Find where the given text appears and provide that cell's center as [X, Y] coordinate. 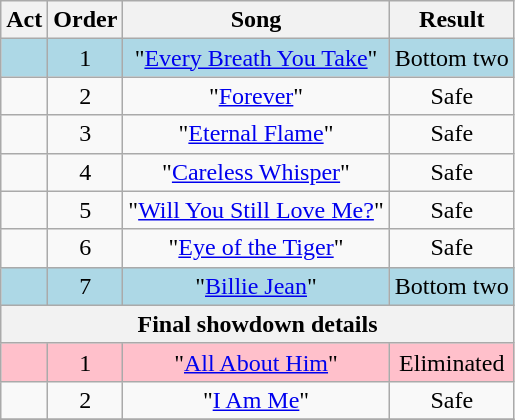
"I Am Me" [256, 400]
4 [86, 172]
"All About Him" [256, 362]
Result [452, 20]
"Will You Still Love Me?" [256, 210]
Order [86, 20]
7 [86, 286]
Song [256, 20]
"Careless Whisper" [256, 172]
"Eye of the Tiger" [256, 248]
"Forever" [256, 96]
5 [86, 210]
3 [86, 134]
"Billie Jean" [256, 286]
"Every Breath You Take" [256, 58]
Eliminated [452, 362]
Final showdown details [258, 324]
"Eternal Flame" [256, 134]
6 [86, 248]
Act [24, 20]
